Return the [x, y] coordinate for the center point of the cell that contains the specified text.  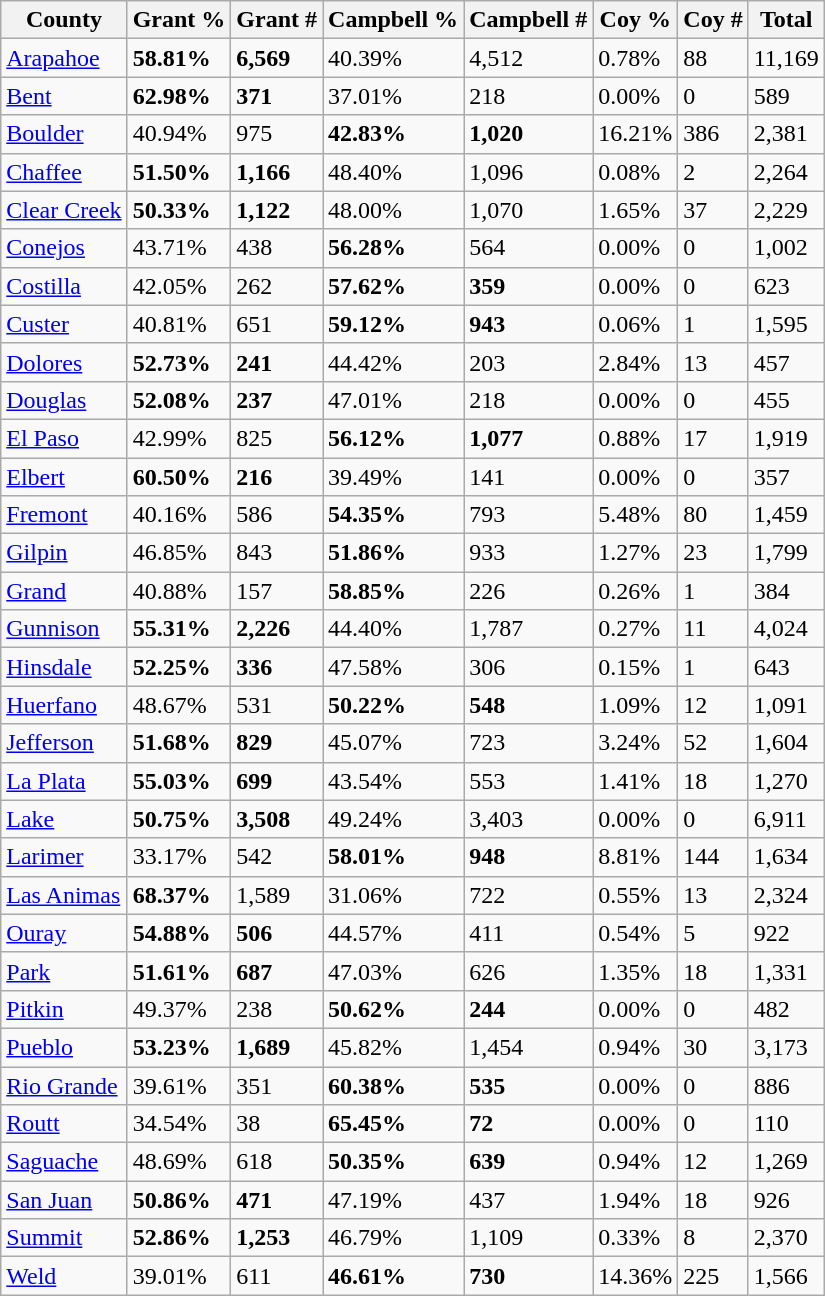
793 [528, 515]
52.86% [179, 1238]
3,403 [528, 819]
457 [786, 362]
Grant % [179, 20]
Gilpin [64, 553]
1,109 [528, 1238]
1.27% [636, 553]
Grand [64, 591]
Campbell % [394, 20]
38 [277, 1124]
88 [713, 58]
1,091 [786, 705]
Arapahoe [64, 58]
50.75% [179, 819]
0.06% [636, 324]
Bent [64, 96]
60.50% [179, 477]
0.27% [636, 629]
843 [277, 553]
37.01% [394, 96]
50.86% [179, 1200]
0.55% [636, 895]
42.05% [179, 286]
651 [277, 324]
50.22% [394, 705]
40.81% [179, 324]
42.99% [179, 438]
Rio Grande [64, 1085]
51.50% [179, 172]
50.35% [394, 1162]
336 [277, 667]
1,689 [277, 1047]
411 [528, 933]
Conejos [64, 248]
62.98% [179, 96]
943 [528, 324]
371 [277, 96]
57.62% [394, 286]
50.62% [394, 1009]
1,096 [528, 172]
2,264 [786, 172]
46.61% [394, 1276]
144 [713, 857]
699 [277, 781]
2.84% [636, 362]
948 [528, 857]
3,173 [786, 1047]
0.15% [636, 667]
48.67% [179, 705]
44.42% [394, 362]
639 [528, 1162]
455 [786, 400]
40.16% [179, 515]
553 [528, 781]
4,024 [786, 629]
225 [713, 1276]
141 [528, 477]
Lake [64, 819]
Pueblo [64, 1047]
1,269 [786, 1162]
68.37% [179, 895]
1,270 [786, 781]
Fremont [64, 515]
47.58% [394, 667]
40.94% [179, 134]
49.37% [179, 1009]
Chaffee [64, 172]
1,070 [528, 210]
5 [713, 933]
53.23% [179, 1047]
3,508 [277, 819]
203 [528, 362]
San Juan [64, 1200]
Coy # [713, 20]
Pitkin [64, 1009]
926 [786, 1200]
Elbert [64, 477]
Ouray [64, 933]
1,634 [786, 857]
51.61% [179, 971]
59.12% [394, 324]
1.65% [636, 210]
306 [528, 667]
Total [786, 20]
237 [277, 400]
Grant # [277, 20]
56.12% [394, 438]
216 [277, 477]
Coy % [636, 20]
46.79% [394, 1238]
County [64, 20]
43.71% [179, 248]
55.31% [179, 629]
262 [277, 286]
52.25% [179, 667]
110 [786, 1124]
589 [786, 96]
52.73% [179, 362]
226 [528, 591]
49.24% [394, 819]
1,020 [528, 134]
Larimer [64, 857]
730 [528, 1276]
39.49% [394, 477]
55.03% [179, 781]
56.28% [394, 248]
542 [277, 857]
564 [528, 248]
1.41% [636, 781]
39.61% [179, 1085]
1.35% [636, 971]
2,226 [277, 629]
825 [277, 438]
45.07% [394, 743]
1,919 [786, 438]
Campbell # [528, 20]
238 [277, 1009]
51.86% [394, 553]
39.01% [179, 1276]
1,595 [786, 324]
1,799 [786, 553]
46.85% [179, 553]
23 [713, 553]
482 [786, 1009]
Huerfano [64, 705]
6,911 [786, 819]
47.19% [394, 1200]
1.09% [636, 705]
58.81% [179, 58]
2,229 [786, 210]
Costilla [64, 286]
723 [528, 743]
548 [528, 705]
11,169 [786, 58]
1,122 [277, 210]
47.01% [394, 400]
La Plata [64, 781]
45.82% [394, 1047]
8.81% [636, 857]
0.33% [636, 1238]
1,331 [786, 971]
1,002 [786, 248]
357 [786, 477]
47.03% [394, 971]
Boulder [64, 134]
Park [64, 971]
Las Animas [64, 895]
626 [528, 971]
48.00% [394, 210]
722 [528, 895]
1,589 [277, 895]
351 [277, 1085]
829 [277, 743]
54.88% [179, 933]
Douglas [64, 400]
37 [713, 210]
643 [786, 667]
17 [713, 438]
60.38% [394, 1085]
Routt [64, 1124]
Summit [64, 1238]
531 [277, 705]
31.06% [394, 895]
1,077 [528, 438]
0.26% [636, 591]
Custer [64, 324]
52.08% [179, 400]
Gunnison [64, 629]
40.88% [179, 591]
157 [277, 591]
43.54% [394, 781]
1,459 [786, 515]
44.40% [394, 629]
933 [528, 553]
1,604 [786, 743]
80 [713, 515]
5.48% [636, 515]
65.45% [394, 1124]
34.54% [179, 1124]
44.57% [394, 933]
1,566 [786, 1276]
58.01% [394, 857]
0.78% [636, 58]
72 [528, 1124]
Weld [64, 1276]
Dolores [64, 362]
1,787 [528, 629]
2 [713, 172]
241 [277, 362]
586 [277, 515]
386 [713, 134]
471 [277, 1200]
Saguache [64, 1162]
50.33% [179, 210]
51.68% [179, 743]
33.17% [179, 857]
52 [713, 743]
2,370 [786, 1238]
384 [786, 591]
618 [277, 1162]
535 [528, 1085]
438 [277, 248]
8 [713, 1238]
437 [528, 1200]
6,569 [277, 58]
975 [277, 134]
623 [786, 286]
30 [713, 1047]
2,324 [786, 895]
40.39% [394, 58]
922 [786, 933]
48.69% [179, 1162]
1,166 [277, 172]
Hinsdale [64, 667]
4,512 [528, 58]
14.36% [636, 1276]
0.88% [636, 438]
El Paso [64, 438]
1,454 [528, 1047]
3.24% [636, 743]
1.94% [636, 1200]
886 [786, 1085]
687 [277, 971]
0.54% [636, 933]
359 [528, 286]
611 [277, 1276]
1,253 [277, 1238]
11 [713, 629]
Jefferson [64, 743]
244 [528, 1009]
0.08% [636, 172]
2,381 [786, 134]
16.21% [636, 134]
54.35% [394, 515]
58.85% [394, 591]
506 [277, 933]
Clear Creek [64, 210]
42.83% [394, 134]
48.40% [394, 172]
